Identify which cell holds the provided text, then report its (x, y) central coordinate. 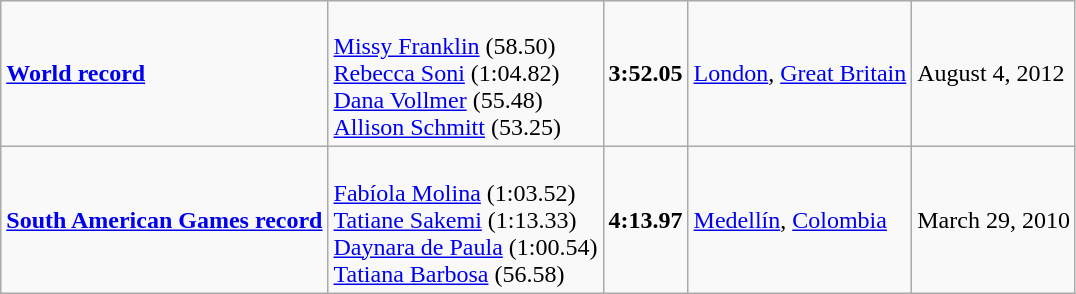
August 4, 2012 (994, 74)
March 29, 2010 (994, 220)
London, Great Britain (800, 74)
4:13.97 (646, 220)
World record (164, 74)
Missy Franklin (58.50)Rebecca Soni (1:04.82)Dana Vollmer (55.48)Allison Schmitt (53.25) (466, 74)
3:52.05 (646, 74)
Medellín, Colombia (800, 220)
South American Games record (164, 220)
Fabíola Molina (1:03.52)Tatiane Sakemi (1:13.33)Daynara de Paula (1:00.54)Tatiana Barbosa (56.58) (466, 220)
